Provide the (x, y) coordinate of the cell's center where the given text is located.  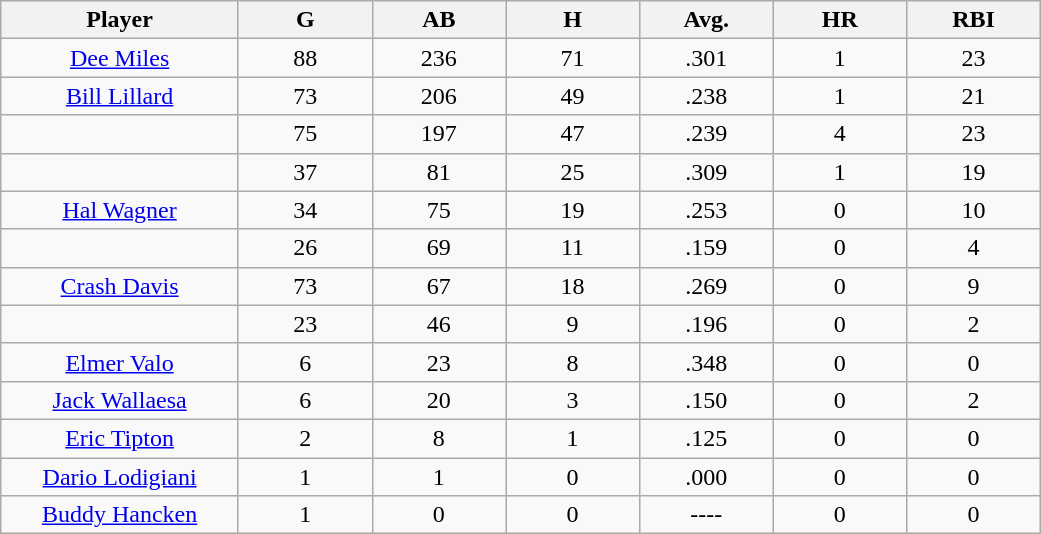
18 (573, 286)
.000 (706, 477)
88 (305, 58)
21 (974, 96)
.348 (706, 362)
.125 (706, 438)
.150 (706, 400)
Hal Wagner (120, 210)
Jack Wallaesa (120, 400)
.239 (706, 134)
.253 (706, 210)
34 (305, 210)
.238 (706, 96)
46 (439, 324)
Dario Lodigiani (120, 477)
47 (573, 134)
G (305, 20)
H (573, 20)
.309 (706, 172)
Buddy Hancken (120, 515)
3 (573, 400)
69 (439, 248)
206 (439, 96)
67 (439, 286)
.159 (706, 248)
197 (439, 134)
---- (706, 515)
37 (305, 172)
49 (573, 96)
Elmer Valo (120, 362)
10 (974, 210)
11 (573, 248)
.269 (706, 286)
25 (573, 172)
Crash Davis (120, 286)
71 (573, 58)
AB (439, 20)
81 (439, 172)
.196 (706, 324)
Avg. (706, 20)
HR (840, 20)
Player (120, 20)
20 (439, 400)
.301 (706, 58)
26 (305, 248)
Bill Lillard (120, 96)
Eric Tipton (120, 438)
236 (439, 58)
Dee Miles (120, 58)
RBI (974, 20)
